Identify which cell holds the provided text, then report its (x, y) central coordinate. 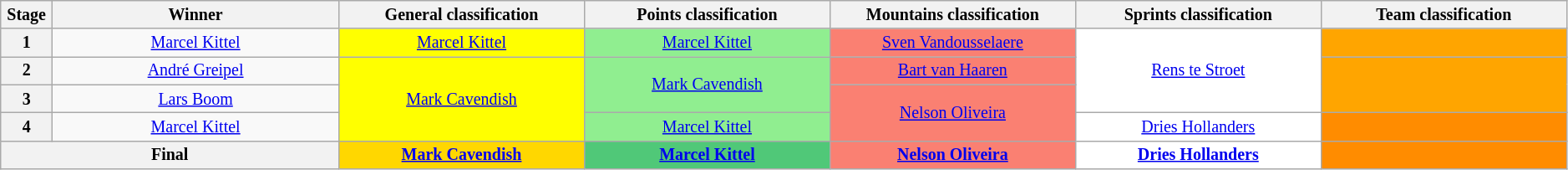
Sven Vandousselaere (952, 44)
Rens te Stroet (1198, 71)
Mountains classification (952, 15)
Team classification (1444, 15)
André Greipel (195, 70)
4 (27, 127)
2 (27, 70)
Winner (195, 15)
Bart van Haaren (952, 70)
Lars Boom (195, 99)
Points classification (707, 15)
General classification (462, 15)
Sprints classification (1198, 15)
3 (27, 99)
Stage (27, 15)
1 (27, 44)
Final (170, 154)
